Find where the given text appears and provide that cell's center as (x, y) coordinate. 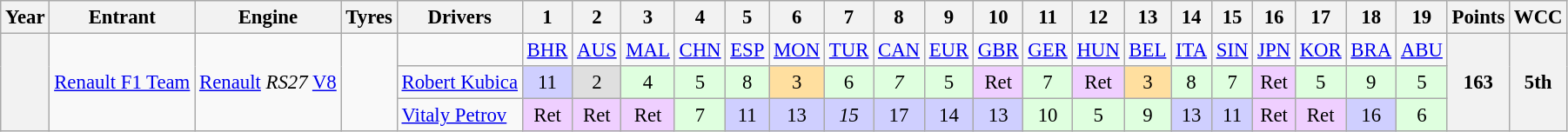
18 (1371, 17)
WCC (1538, 17)
BRA (1371, 50)
Points (1478, 17)
BEL (1148, 50)
MAL (647, 50)
ABU (1422, 50)
TUR (848, 50)
Entrant (122, 17)
Tyres (369, 17)
Robert Kubica (459, 82)
CAN (900, 50)
ESP (747, 50)
Drivers (459, 17)
EUR (948, 50)
CHN (700, 50)
Renault F1 Team (122, 83)
12 (1098, 17)
GER (1048, 50)
ITA (1192, 50)
Engine (268, 17)
BHR (546, 50)
KOR (1321, 50)
JPN (1274, 50)
GBR (999, 50)
Renault RS27 V8 (268, 83)
5th (1538, 83)
AUS (597, 50)
1 (546, 17)
Vitaly Petrov (459, 115)
19 (1422, 17)
HUN (1098, 50)
Year (25, 17)
SIN (1232, 50)
MON (797, 50)
163 (1478, 83)
